Pinpoint the cell where the given text exists, returning its (X, Y) midpoint coordinate. 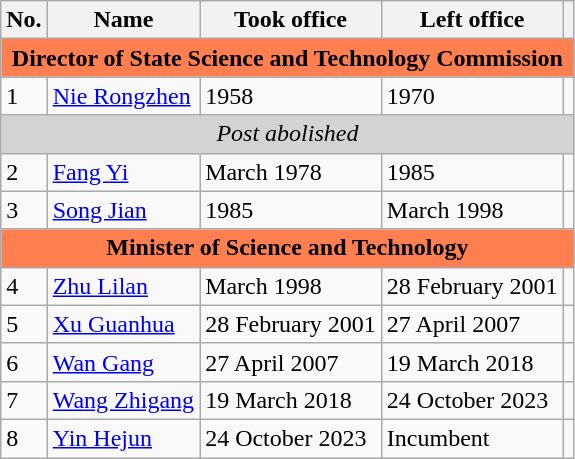
Xu Guanhua (123, 324)
4 (24, 286)
1 (24, 96)
Wang Zhigang (123, 400)
Minister of Science and Technology (288, 248)
Yin Hejun (123, 438)
Wan Gang (123, 362)
5 (24, 324)
8 (24, 438)
1970 (472, 96)
Fang Yi (123, 172)
No. (24, 20)
7 (24, 400)
Director of State Science and Technology Commission (288, 58)
Name (123, 20)
3 (24, 210)
Left office (472, 20)
1958 (291, 96)
Nie Rongzhen (123, 96)
March 1978 (291, 172)
2 (24, 172)
6 (24, 362)
Post abolished (288, 134)
Took office (291, 20)
Incumbent (472, 438)
Zhu Lilan (123, 286)
Song Jian (123, 210)
